Detect which cell encompasses the target text, then output its [x, y] center coordinate. 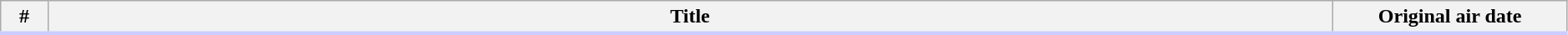
# [24, 17]
Original air date [1450, 17]
Title [690, 17]
